Find where the given text appears and provide that cell's center as (X, Y) coordinate. 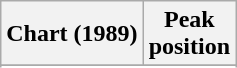
Chart (1989) (72, 34)
Peakposition (189, 34)
